Output the [x, y] coordinate of the center of the cell containing the given text.  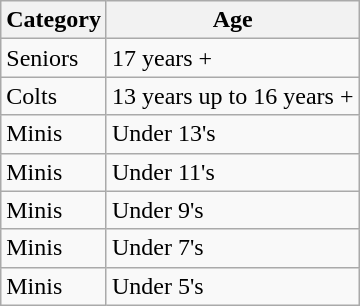
Seniors [54, 58]
13 years up to 16 years + [232, 96]
Under 13's [232, 134]
Under 7's [232, 248]
Under 9's [232, 210]
Under 5's [232, 286]
Colts [54, 96]
Age [232, 20]
Category [54, 20]
17 years + [232, 58]
Under 11's [232, 172]
